Output the (x, y) coordinate of the center of the cell containing the given text.  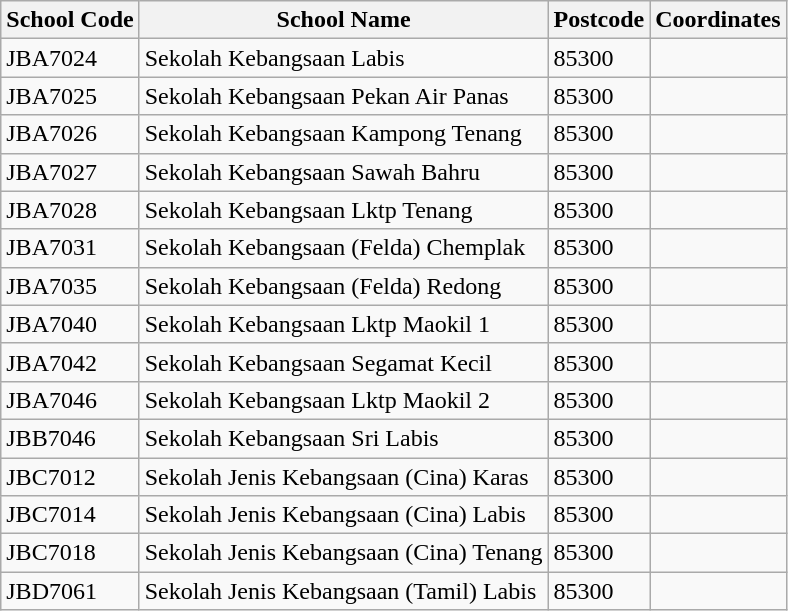
Sekolah Kebangsaan (Felda) Chemplak (344, 248)
Sekolah Jenis Kebangsaan (Cina) Tenang (344, 553)
JBD7061 (70, 591)
Postcode (599, 20)
JBA7040 (70, 324)
Sekolah Kebangsaan Lktp Tenang (344, 210)
JBA7035 (70, 286)
Sekolah Kebangsaan (Felda) Redong (344, 286)
Sekolah Kebangsaan Sawah Bahru (344, 172)
JBC7012 (70, 477)
JBA7031 (70, 248)
JBA7028 (70, 210)
Sekolah Jenis Kebangsaan (Cina) Labis (344, 515)
JBA7046 (70, 400)
Sekolah Jenis Kebangsaan (Cina) Karas (344, 477)
JBC7014 (70, 515)
Sekolah Kebangsaan Labis (344, 58)
JBB7046 (70, 438)
Sekolah Kebangsaan Kampong Tenang (344, 134)
JBA7027 (70, 172)
Sekolah Kebangsaan Pekan Air Panas (344, 96)
School Code (70, 20)
JBC7018 (70, 553)
Sekolah Kebangsaan Lktp Maokil 1 (344, 324)
School Name (344, 20)
JBA7025 (70, 96)
JBA7042 (70, 362)
Sekolah Kebangsaan Segamat Kecil (344, 362)
Sekolah Kebangsaan Sri Labis (344, 438)
Sekolah Jenis Kebangsaan (Tamil) Labis (344, 591)
JBA7024 (70, 58)
Sekolah Kebangsaan Lktp Maokil 2 (344, 400)
Coordinates (718, 20)
JBA7026 (70, 134)
